Identify which cell holds the provided text, then report its [X, Y] central coordinate. 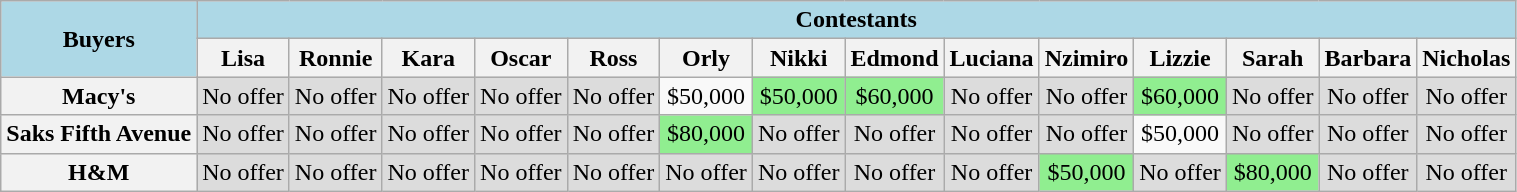
Macy's [99, 96]
Contestants [856, 20]
Ross [614, 58]
Lisa [244, 58]
Kara [428, 58]
Oscar [522, 58]
Lizzie [1180, 58]
Nzimiro [1086, 58]
Sarah [1272, 58]
H&M [99, 172]
Ronnie [336, 58]
Nikki [798, 58]
Nicholas [1466, 58]
Luciana [992, 58]
Barbara [1368, 58]
Edmond [894, 58]
Orly [706, 58]
Buyers [99, 39]
Saks Fifth Avenue [99, 134]
